Return [x, y] of the center of cell containing provided text 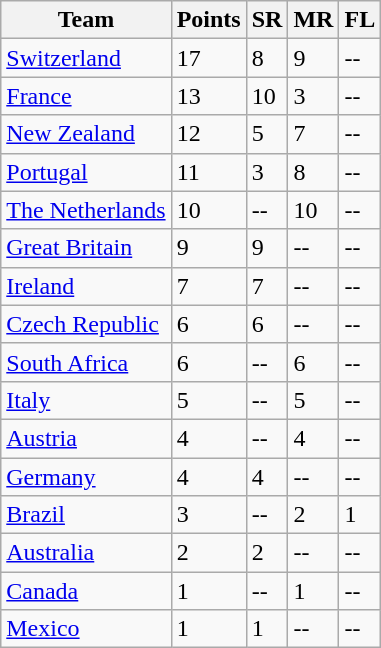
Canada [86, 591]
Switzerland [86, 58]
12 [208, 134]
13 [208, 96]
Germany [86, 477]
New Zealand [86, 134]
Austria [86, 438]
Great Britain [86, 248]
Czech Republic [86, 324]
Team [86, 20]
Mexico [86, 629]
Italy [86, 400]
Brazil [86, 515]
The Netherlands [86, 210]
Ireland [86, 286]
MR [314, 20]
Points [208, 20]
France [86, 96]
11 [208, 172]
SR [267, 20]
South Africa [86, 362]
Portugal [86, 172]
FL [360, 20]
17 [208, 58]
Australia [86, 553]
